Detect which cell encompasses the target text, then output its (X, Y) center coordinate. 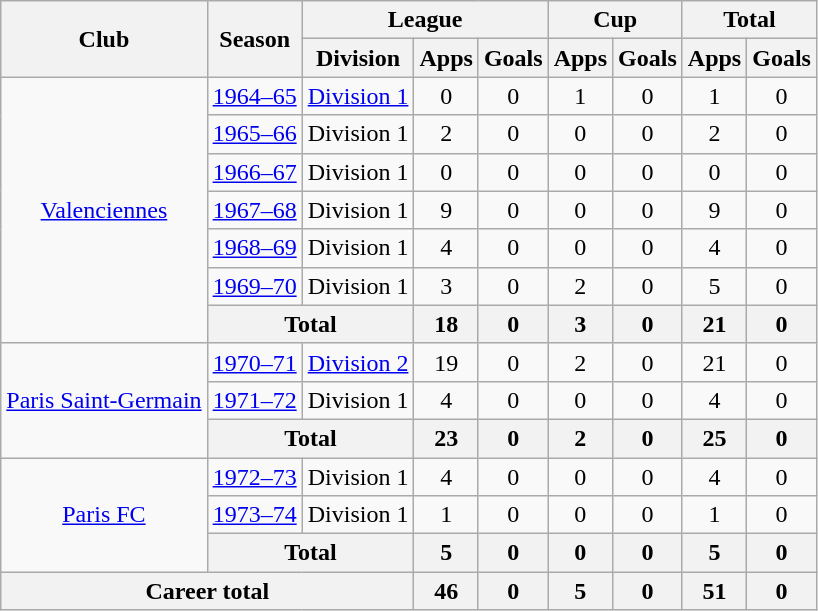
1973–74 (254, 515)
1967–68 (254, 210)
23 (446, 438)
1971–72 (254, 400)
League (425, 20)
1970–71 (254, 362)
Career total (208, 591)
Paris FC (104, 515)
1965–66 (254, 134)
19 (446, 362)
1966–67 (254, 172)
1972–73 (254, 477)
Cup (615, 20)
1969–70 (254, 286)
1968–69 (254, 248)
1964–65 (254, 96)
46 (446, 591)
Division 2 (358, 362)
Club (104, 39)
18 (446, 324)
Valenciennes (104, 210)
Division (358, 58)
25 (714, 438)
51 (714, 591)
Season (254, 39)
Paris Saint-Germain (104, 400)
